Return the [X, Y] coordinate for the center point of the cell that contains the specified text.  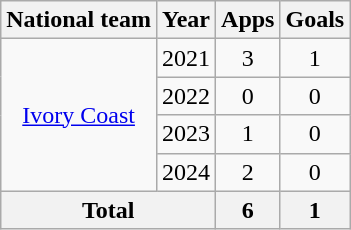
Total [108, 210]
Goals [315, 20]
2024 [186, 172]
2021 [186, 58]
2022 [186, 96]
2 [248, 172]
Year [186, 20]
National team [79, 20]
6 [248, 210]
2023 [186, 134]
Apps [248, 20]
Ivory Coast [79, 115]
3 [248, 58]
